Provide the (X, Y) coordinate of the cell's center where the given text is located.  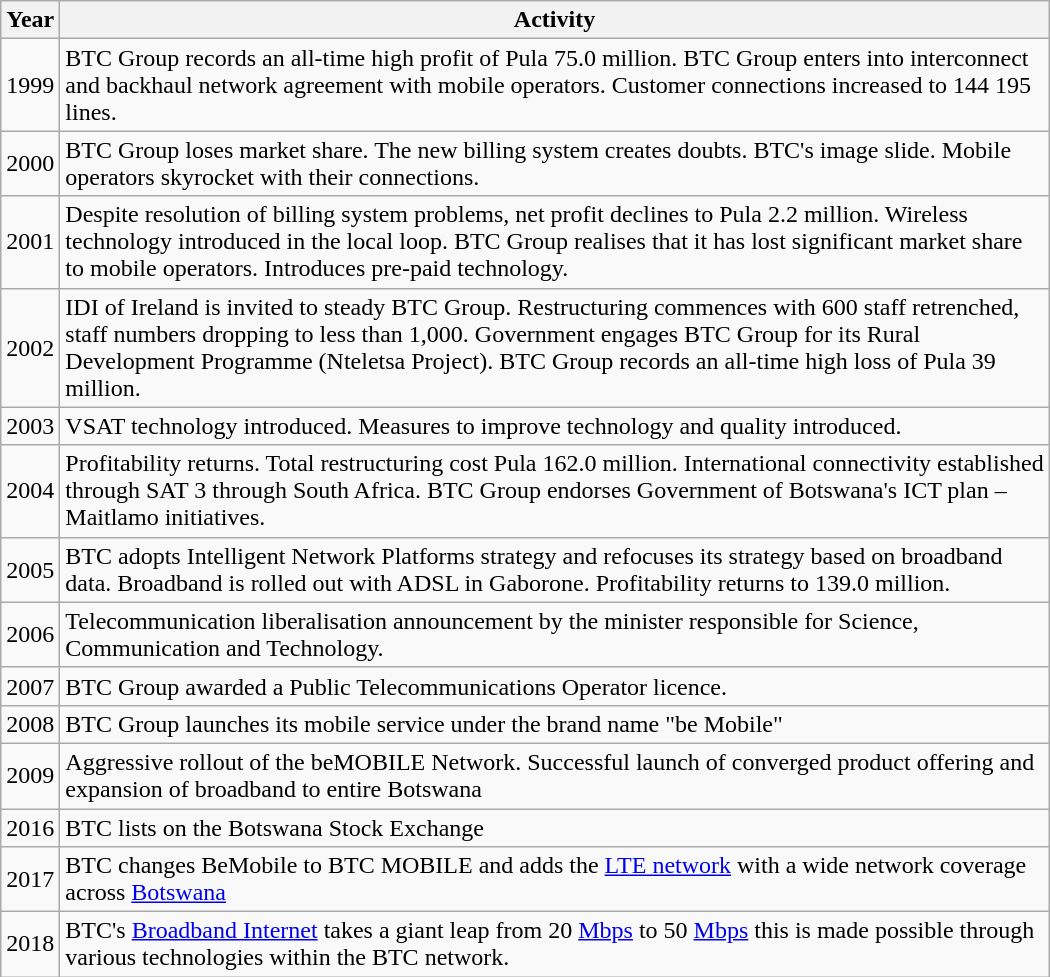
1999 (30, 85)
2016 (30, 827)
2006 (30, 634)
BTC's Broadband Internet takes a giant leap from 20 Mbps to 50 Mbps this is made possible through various technologies within the BTC network. (554, 944)
2007 (30, 686)
VSAT technology introduced. Measures to improve technology and quality introduced. (554, 426)
2000 (30, 164)
2008 (30, 724)
2017 (30, 880)
Telecommunication liberalisation announcement by the minister responsible for Science, Communication and Technology. (554, 634)
BTC Group loses market share. The new billing system creates doubts. BTC's image slide. Mobile operators skyrocket with their connections. (554, 164)
2004 (30, 491)
BTC Group launches its mobile service under the brand name "be Mobile" (554, 724)
BTC lists on the Botswana Stock Exchange (554, 827)
2005 (30, 570)
2018 (30, 944)
Aggressive rollout of the beMOBILE Network. Successful launch of converged product offering and expansion of broadband to entire Botswana (554, 776)
2001 (30, 242)
2002 (30, 348)
2009 (30, 776)
BTC Group awarded a Public Telecommunications Operator licence. (554, 686)
2003 (30, 426)
BTC changes BeMobile to BTC MOBILE and adds the LTE network with a wide network coverage across Botswana (554, 880)
Activity (554, 20)
Year (30, 20)
